Pinpoint the cell where the given text exists, returning its [X, Y] midpoint coordinate. 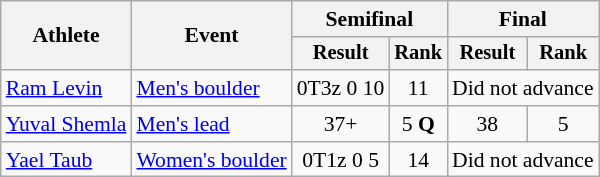
Did not advance [523, 88]
Men's boulder [211, 88]
37+ [341, 124]
Yuval Shemla [66, 124]
Ram Levin [66, 88]
0T3z 0 10 [341, 88]
11 [418, 88]
Semifinal [370, 19]
Men's lead [211, 124]
Athlete [66, 36]
5 [564, 124]
Event [211, 36]
38 [488, 124]
Final [523, 19]
5 Q [418, 124]
